Find where the given text appears and provide that cell's center as [X, Y] coordinate. 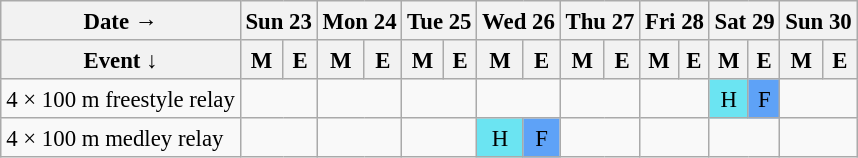
Sat 29 [744, 20]
Tue 25 [440, 20]
4 × 100 m medley relay [120, 138]
Date → [120, 20]
Wed 26 [518, 20]
Fri 28 [674, 20]
Sun 23 [278, 20]
4 × 100 m freestyle relay [120, 98]
Mon 24 [360, 20]
Event ↓ [120, 60]
Thu 27 [600, 20]
Sun 30 [818, 20]
